Return (X, Y) of the center of cell containing provided text 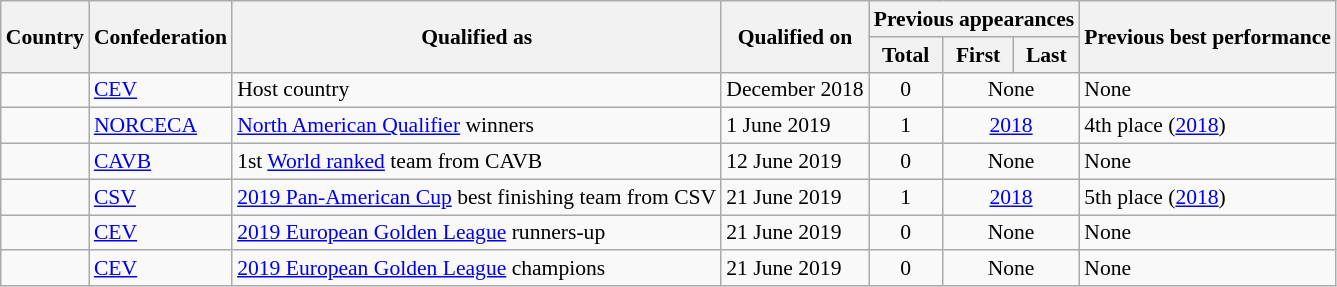
12 June 2019 (794, 162)
Qualified as (476, 36)
First (978, 55)
December 2018 (794, 90)
2019 European Golden League runners-up (476, 233)
2019 European Golden League champions (476, 269)
Previous appearances (974, 19)
NORCECA (160, 126)
Previous best performance (1208, 36)
5th place (2018) (1208, 197)
1st World ranked team from CAVB (476, 162)
Total (906, 55)
Confederation (160, 36)
Country (45, 36)
Qualified on (794, 36)
1 June 2019 (794, 126)
4th place (2018) (1208, 126)
CAVB (160, 162)
2019 Pan-American Cup best finishing team from CSV (476, 197)
North American Qualifier winners (476, 126)
CSV (160, 197)
Host country (476, 90)
Last (1046, 55)
